Pinpoint the cell where the given text exists, returning its (x, y) midpoint coordinate. 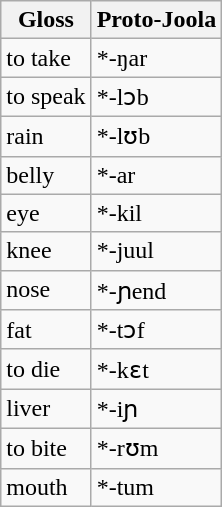
*-lɔb (156, 97)
*-kil (156, 213)
to bite (46, 448)
*-lʊb (156, 136)
rain (46, 136)
belly (46, 175)
*-ɲend (156, 290)
Proto-Joola (156, 20)
to take (46, 58)
eye (46, 213)
*-ŋar (156, 58)
*-rʊm (156, 448)
*-juul (156, 251)
*-iɲ (156, 409)
*-tum (156, 487)
Gloss (46, 20)
fat (46, 330)
to speak (46, 97)
knee (46, 251)
nose (46, 290)
*-ar (156, 175)
liver (46, 409)
*-kɛt (156, 369)
to die (46, 369)
mouth (46, 487)
*-tɔf (156, 330)
